Provide the [x, y] coordinate of the cell's center where the given text is located.  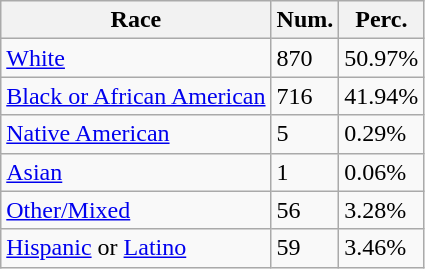
Hispanic or Latino [136, 248]
0.06% [382, 172]
41.94% [382, 96]
59 [305, 248]
Native American [136, 134]
Other/Mixed [136, 210]
56 [305, 210]
5 [305, 134]
Asian [136, 172]
0.29% [382, 134]
3.28% [382, 210]
Black or African American [136, 96]
Perc. [382, 20]
Race [136, 20]
Num. [305, 20]
50.97% [382, 58]
White [136, 58]
870 [305, 58]
1 [305, 172]
3.46% [382, 248]
716 [305, 96]
